Identify which cell holds the provided text, then report its (X, Y) central coordinate. 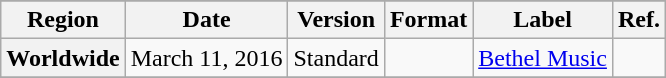
Region (63, 20)
Label (543, 20)
Ref. (638, 20)
March 11, 2016 (206, 58)
Worldwide (63, 58)
Format (428, 20)
Version (336, 20)
Standard (336, 58)
Date (206, 20)
Bethel Music (543, 58)
